From the cell containing the given text, extract its center point as (X, Y) coordinate. 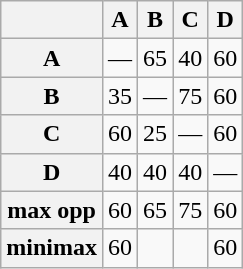
minimax (52, 248)
25 (156, 134)
max opp (52, 210)
35 (120, 96)
